Output the (x, y) coordinate of the center of the cell containing the given text.  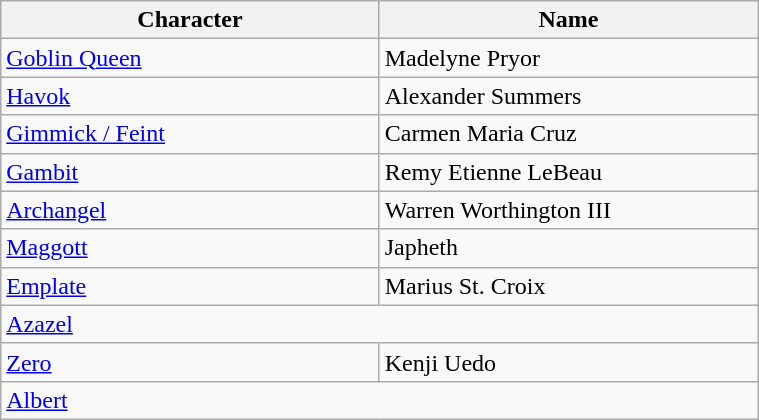
Goblin Queen (190, 58)
Marius St. Croix (568, 286)
Zero (190, 362)
Azazel (380, 324)
Remy Etienne LeBeau (568, 172)
Gimmick / Feint (190, 134)
Madelyne Pryor (568, 58)
Havok (190, 96)
Carmen Maria Cruz (568, 134)
Warren Worthington III (568, 210)
Character (190, 20)
Emplate (190, 286)
Japheth (568, 248)
Albert (380, 400)
Maggott (190, 248)
Kenji Uedo (568, 362)
Gambit (190, 172)
Name (568, 20)
Archangel (190, 210)
Alexander Summers (568, 96)
